Scan for the cell matching the given text and deliver its [X, Y] coordinate at center. 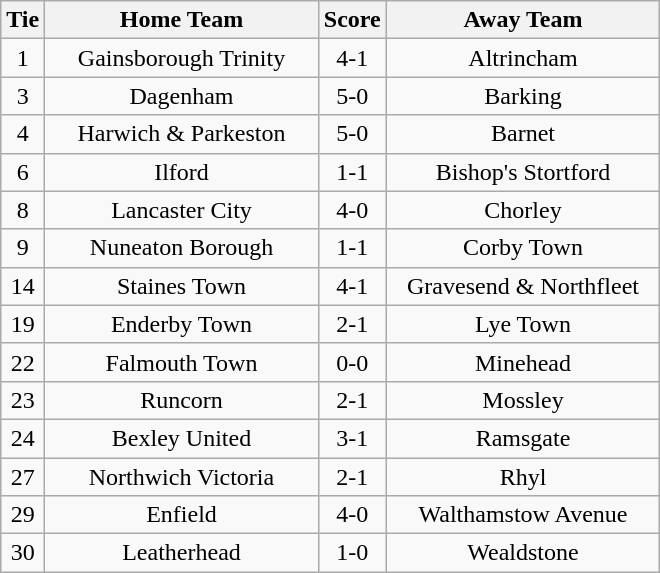
Barking [523, 96]
Bexley United [182, 438]
4 [23, 134]
3 [23, 96]
27 [23, 477]
Wealdstone [523, 553]
Home Team [182, 20]
14 [23, 286]
3-1 [352, 438]
Ilford [182, 172]
Bishop's Stortford [523, 172]
Score [352, 20]
23 [23, 400]
Away Team [523, 20]
Enderby Town [182, 324]
Rhyl [523, 477]
Walthamstow Avenue [523, 515]
Staines Town [182, 286]
9 [23, 248]
6 [23, 172]
Corby Town [523, 248]
30 [23, 553]
Nuneaton Borough [182, 248]
1-0 [352, 553]
19 [23, 324]
Ramsgate [523, 438]
Enfield [182, 515]
Gravesend & Northfleet [523, 286]
Northwich Victoria [182, 477]
Mossley [523, 400]
0-0 [352, 362]
Lye Town [523, 324]
Tie [23, 20]
Falmouth Town [182, 362]
8 [23, 210]
Lancaster City [182, 210]
1 [23, 58]
Barnet [523, 134]
Minehead [523, 362]
Gainsborough Trinity [182, 58]
Altrincham [523, 58]
Dagenham [182, 96]
29 [23, 515]
22 [23, 362]
Leatherhead [182, 553]
24 [23, 438]
Runcorn [182, 400]
Harwich & Parkeston [182, 134]
Chorley [523, 210]
